Detect which cell encompasses the target text, then output its [X, Y] center coordinate. 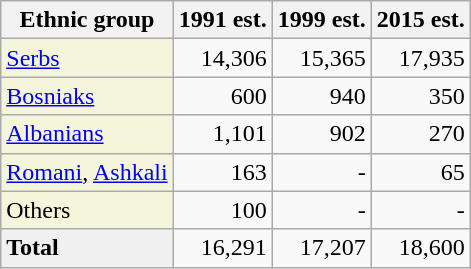
270 [420, 134]
17,207 [322, 248]
Total [87, 248]
Serbs [87, 58]
940 [322, 96]
2015 est. [420, 20]
350 [420, 96]
Albanians [87, 134]
14,306 [222, 58]
Bosniaks [87, 96]
16,291 [222, 248]
902 [322, 134]
600 [222, 96]
18,600 [420, 248]
65 [420, 172]
1991 est. [222, 20]
17,935 [420, 58]
Romani, Ashkali [87, 172]
Others [87, 210]
100 [222, 210]
1,101 [222, 134]
163 [222, 172]
1999 est. [322, 20]
15,365 [322, 58]
Ethnic group [87, 20]
